Locate the cell with the specified text and output its [x, y] center coordinate. 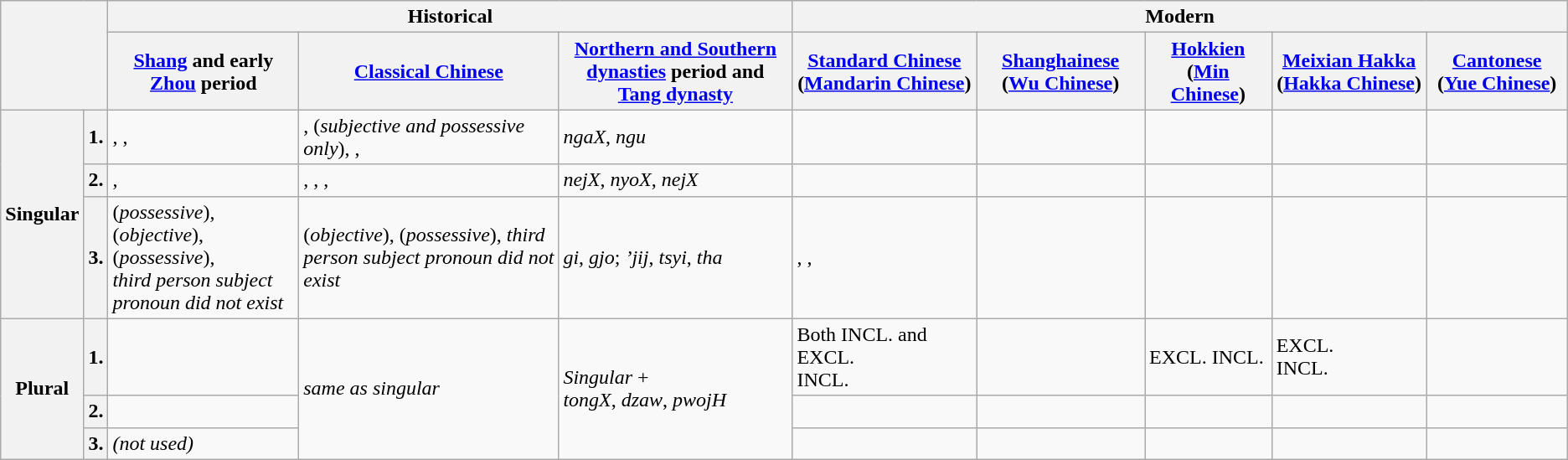
(objective), (possessive), third person subject pronoun did not exist [429, 257]
Shang and early Zhou period [204, 71]
Northern and Southern dynasties period and Tang dynasty [675, 71]
(not used) [204, 443]
Meixian Hakka (Hakka Chinese) [1349, 71]
Plural [42, 389]
gi, gjo; ’jij, tsyi, tha [675, 257]
Classical Chinese [429, 71]
, (subjective and possessive only), , [429, 137]
, [204, 180]
Singular [42, 214]
Standard Chinese (Mandarin Chinese) [885, 71]
(possessive), (objective), (possessive),third person subject pronoun did not exist [204, 257]
, , , [429, 180]
ngaX, ngu [675, 137]
Historical [451, 17]
Singular + tongX, dzaw, pwojH [675, 389]
nejX, nyoX, nejX [675, 180]
Shanghainese (Wu Chinese) [1060, 71]
Cantonese (Yue Chinese) [1497, 71]
Hokkien (Min Chinese) [1209, 71]
Both INCL. and EXCL. INCL. [885, 357]
Modern [1179, 17]
same as singular [429, 389]
